Capture the cell that displays the provided text and extract its [X, Y] central coordinate. 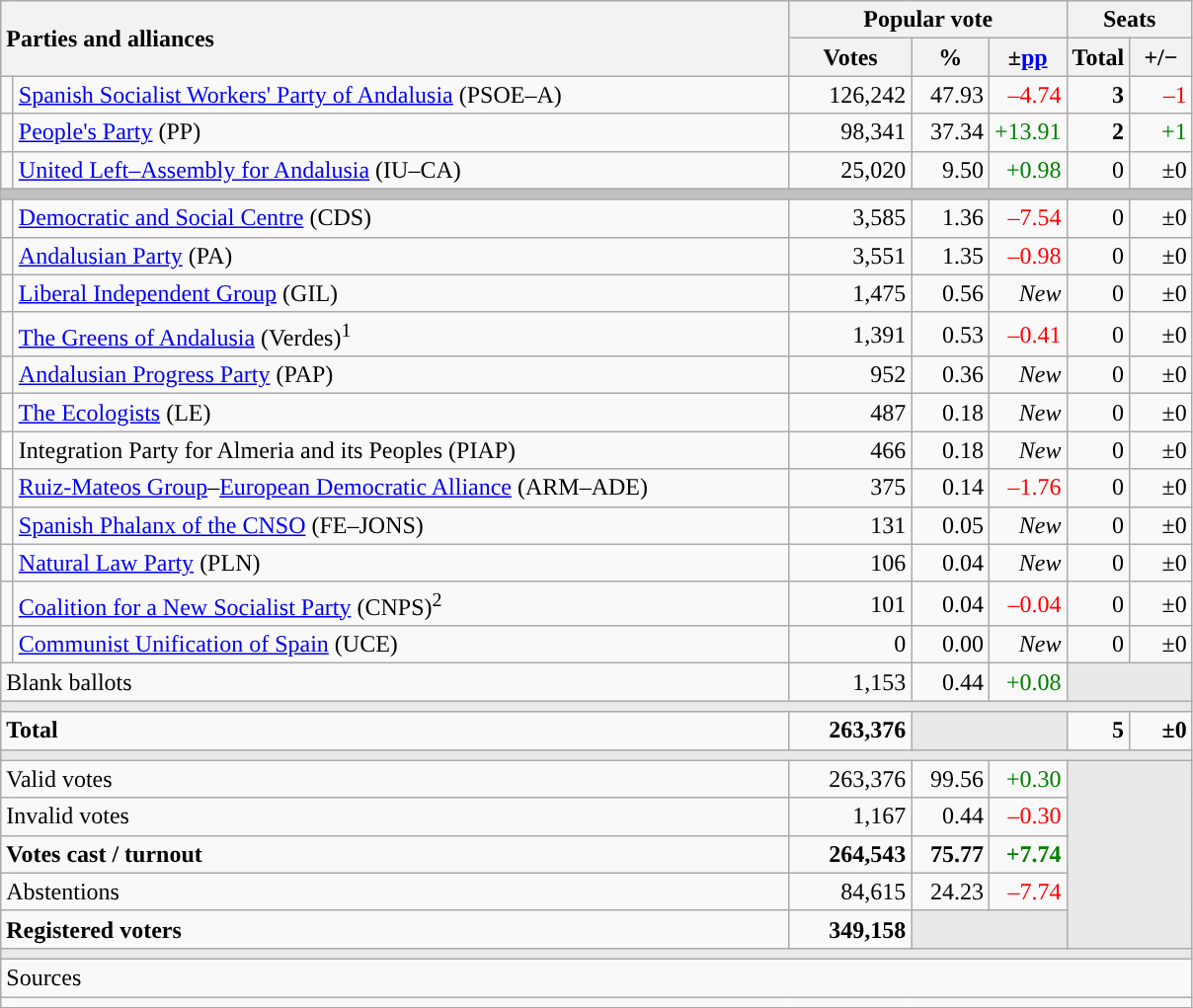
+1 [1161, 132]
Registered voters [395, 929]
487 [850, 413]
+13.91 [1027, 132]
75.77 [950, 854]
0.00 [950, 645]
24.23 [950, 892]
1.35 [950, 256]
0.56 [950, 293]
Abstentions [395, 892]
–0.41 [1027, 334]
1,153 [850, 682]
Spanish Phalanx of the CNSO (FE–JONS) [401, 525]
1,475 [850, 293]
Votes [850, 57]
Popular vote [928, 20]
+7.74 [1027, 854]
0.53 [950, 334]
–7.54 [1027, 218]
The Ecologists (LE) [401, 413]
+/− [1161, 57]
Coalition for a New Socialist Party (CNPS)2 [401, 604]
–1 [1161, 95]
Spanish Socialist Workers' Party of Andalusia (PSOE–A) [401, 95]
Seats [1130, 20]
Andalusian Party (PA) [401, 256]
Parties and alliances [395, 39]
+0.08 [1027, 682]
1,391 [850, 334]
3,551 [850, 256]
47.93 [950, 95]
Valid votes [395, 779]
106 [850, 563]
264,543 [850, 854]
–4.74 [1027, 95]
0.14 [950, 488]
Integration Party for Almeria and its Peoples (PIAP) [401, 450]
952 [850, 375]
±pp [1027, 57]
99.56 [950, 779]
0.05 [950, 525]
–7.74 [1027, 892]
0.36 [950, 375]
375 [850, 488]
98,341 [850, 132]
+0.98 [1027, 170]
Democratic and Social Centre (CDS) [401, 218]
466 [850, 450]
126,242 [850, 95]
The Greens of Andalusia (Verdes)1 [401, 334]
84,615 [850, 892]
+0.30 [1027, 779]
1,167 [850, 816]
Votes cast / turnout [395, 854]
131 [850, 525]
United Left–Assembly for Andalusia (IU–CA) [401, 170]
37.34 [950, 132]
Blank ballots [395, 682]
–0.98 [1027, 256]
1.36 [950, 218]
–1.76 [1027, 488]
% [950, 57]
3 [1098, 95]
–0.30 [1027, 816]
25,020 [850, 170]
People's Party (PP) [401, 132]
349,158 [850, 929]
Andalusian Progress Party (PAP) [401, 375]
Invalid votes [395, 816]
101 [850, 604]
Communist Unification of Spain (UCE) [401, 645]
Sources [596, 977]
Ruiz-Mateos Group–European Democratic Alliance (ARM–ADE) [401, 488]
9.50 [950, 170]
–0.04 [1027, 604]
Liberal Independent Group (GIL) [401, 293]
5 [1098, 731]
Natural Law Party (PLN) [401, 563]
2 [1098, 132]
3,585 [850, 218]
